Output the [x, y] coordinate of the center of the cell containing the given text.  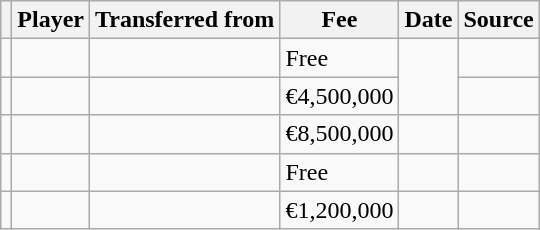
Fee [340, 20]
Player [51, 20]
€8,500,000 [340, 134]
Source [498, 20]
€1,200,000 [340, 210]
Date [428, 20]
€4,500,000 [340, 96]
Transferred from [185, 20]
